Scan for the cell matching the given text and deliver its [X, Y] coordinate at center. 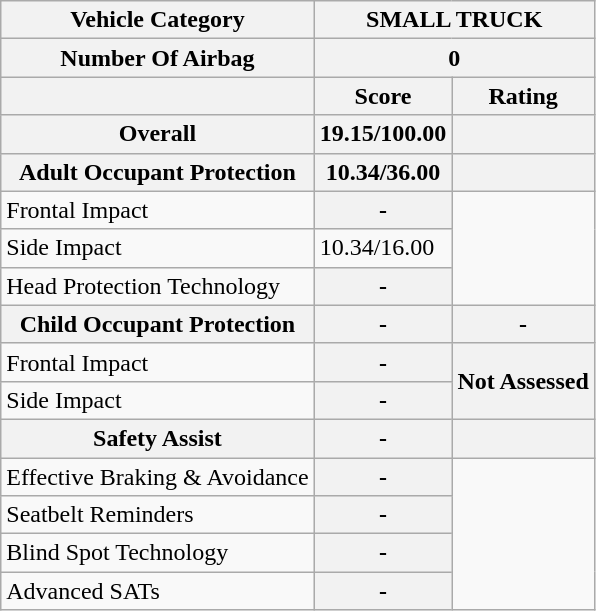
Effective Braking & Avoidance [158, 477]
0 [454, 58]
SMALL TRUCK [454, 20]
Child Occupant Protection [158, 324]
Vehicle Category [158, 20]
Rating [523, 96]
Not Assessed [523, 381]
Advanced SATs [158, 591]
Overall [158, 134]
10.34/36.00 [383, 172]
Adult Occupant Protection [158, 172]
Head Protection Technology [158, 286]
Safety Assist [158, 438]
10.34/16.00 [383, 248]
Seatbelt Reminders [158, 515]
Number Of Airbag [158, 58]
Score [383, 96]
19.15/100.00 [383, 134]
Blind Spot Technology [158, 553]
